Find where the given text appears and provide that cell's center as [X, Y] coordinate. 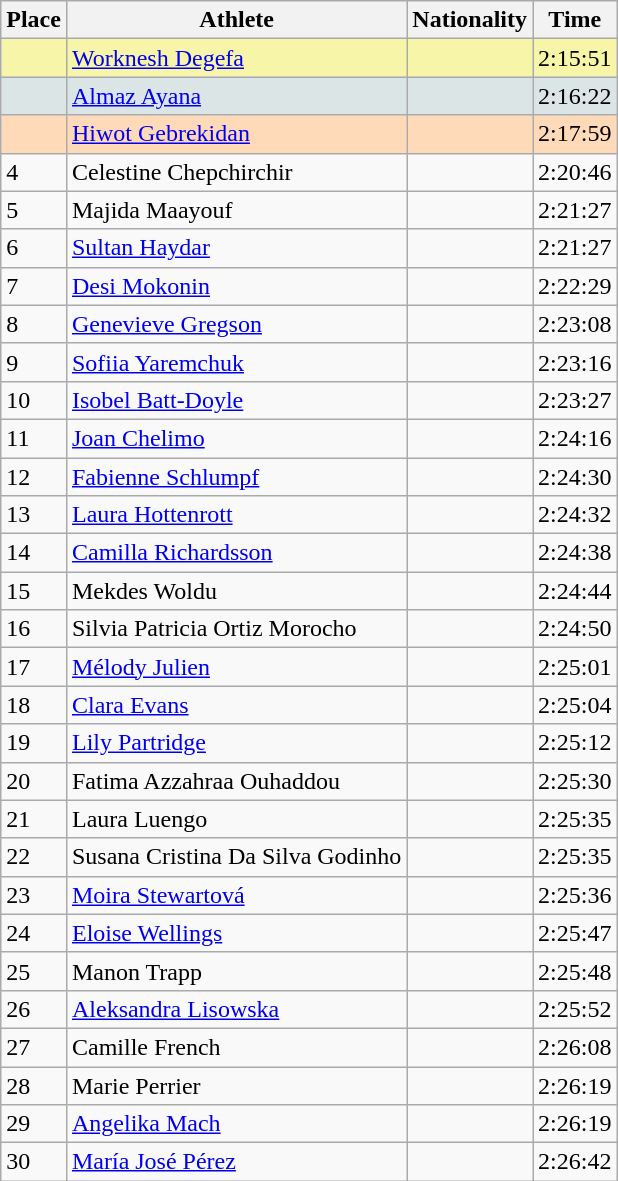
2:25:48 [575, 971]
Susana Cristina Da Silva Godinho [236, 857]
25 [34, 971]
2:25:47 [575, 933]
2:22:29 [575, 286]
2:25:52 [575, 1009]
10 [34, 400]
2:16:22 [575, 96]
Eloise Wellings [236, 933]
Marie Perrier [236, 1085]
8 [34, 324]
Desi Mokonin [236, 286]
Lily Partridge [236, 743]
19 [34, 743]
Fatima Azzahraa Ouhaddou [236, 781]
11 [34, 438]
27 [34, 1047]
2:15:51 [575, 58]
María José Pérez [236, 1162]
Manon Trapp [236, 971]
2:24:30 [575, 477]
Hiwot Gebrekidan [236, 134]
Clara Evans [236, 705]
Genevieve Gregson [236, 324]
20 [34, 781]
26 [34, 1009]
Laura Luengo [236, 819]
17 [34, 667]
2:23:16 [575, 362]
Sofiia Yaremchuk [236, 362]
29 [34, 1124]
Laura Hottenrott [236, 515]
Mélody Julien [236, 667]
Sultan Haydar [236, 248]
Joan Chelimo [236, 438]
18 [34, 705]
7 [34, 286]
2:25:01 [575, 667]
2:26:42 [575, 1162]
2:23:27 [575, 400]
2:25:36 [575, 895]
30 [34, 1162]
2:24:38 [575, 553]
24 [34, 933]
Nationality [470, 20]
Place [34, 20]
Worknesh Degefa [236, 58]
Mekdes Woldu [236, 591]
13 [34, 515]
Isobel Batt-Doyle [236, 400]
2:20:46 [575, 172]
Angelika Mach [236, 1124]
2:26:08 [575, 1047]
14 [34, 553]
2:25:12 [575, 743]
15 [34, 591]
Camilla Richardsson [236, 553]
Athlete [236, 20]
22 [34, 857]
2:24:44 [575, 591]
Camille French [236, 1047]
9 [34, 362]
Time [575, 20]
2:24:16 [575, 438]
Silvia Patricia Ortiz Morocho [236, 629]
Celestine Chepchirchir [236, 172]
Almaz Ayana [236, 96]
Fabienne Schlumpf [236, 477]
2:25:04 [575, 705]
2:24:32 [575, 515]
23 [34, 895]
21 [34, 819]
2:23:08 [575, 324]
2:17:59 [575, 134]
5 [34, 210]
Aleksandra Lisowska [236, 1009]
2:24:50 [575, 629]
6 [34, 248]
12 [34, 477]
4 [34, 172]
28 [34, 1085]
16 [34, 629]
2:25:30 [575, 781]
Majida Maayouf [236, 210]
Moira Stewartová [236, 895]
